Determine the (X, Y) coordinate at the center of the cell enclosing the given text.  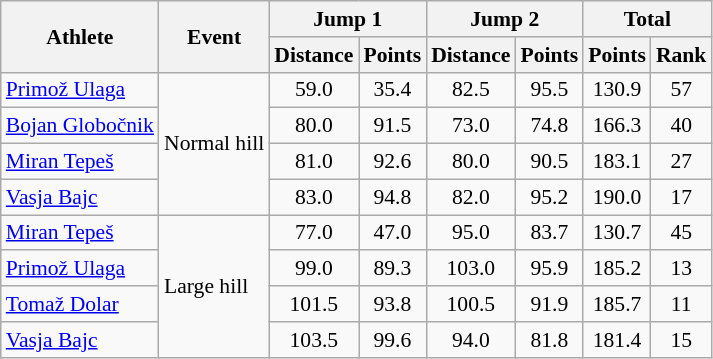
82.0 (470, 197)
95.9 (549, 269)
99.6 (392, 340)
185.2 (617, 269)
Event (214, 36)
27 (682, 162)
95.5 (549, 90)
Large hill (214, 286)
83.0 (314, 197)
57 (682, 90)
130.9 (617, 90)
40 (682, 126)
185.7 (617, 304)
92.6 (392, 162)
82.5 (470, 90)
Tomaž Dolar (80, 304)
47.0 (392, 233)
83.7 (549, 233)
15 (682, 340)
90.5 (549, 162)
59.0 (314, 90)
95.2 (549, 197)
Bojan Globočnik (80, 126)
99.0 (314, 269)
183.1 (617, 162)
100.5 (470, 304)
11 (682, 304)
101.5 (314, 304)
13 (682, 269)
74.8 (549, 126)
Normal hill (214, 143)
130.7 (617, 233)
93.8 (392, 304)
35.4 (392, 90)
17 (682, 197)
Athlete (80, 36)
Total (647, 19)
95.0 (470, 233)
Jump 1 (348, 19)
81.8 (549, 340)
103.0 (470, 269)
91.9 (549, 304)
73.0 (470, 126)
181.4 (617, 340)
Jump 2 (504, 19)
166.3 (617, 126)
190.0 (617, 197)
77.0 (314, 233)
103.5 (314, 340)
94.8 (392, 197)
91.5 (392, 126)
94.0 (470, 340)
81.0 (314, 162)
45 (682, 233)
89.3 (392, 269)
Rank (682, 55)
